Pinpoint the cell where the given text exists, returning its (X, Y) midpoint coordinate. 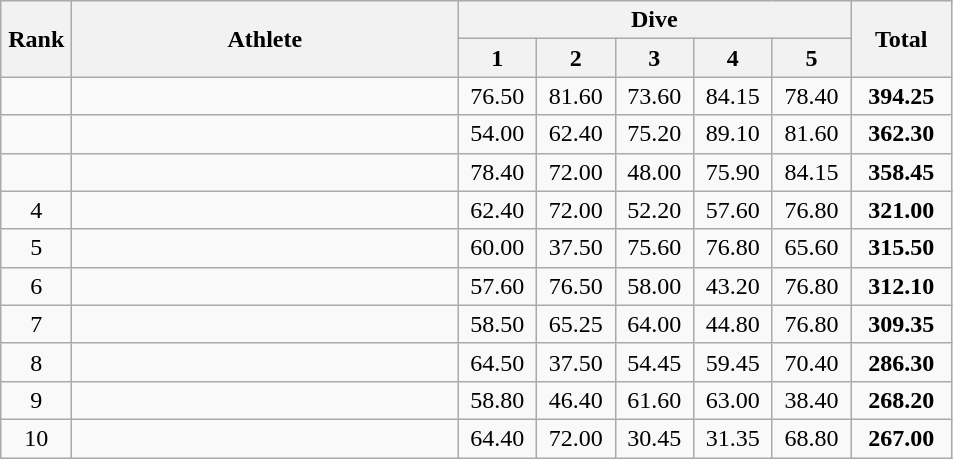
3 (654, 58)
64.50 (498, 362)
63.00 (734, 400)
68.80 (812, 438)
Total (902, 39)
60.00 (498, 248)
64.00 (654, 324)
75.90 (734, 172)
58.50 (498, 324)
75.60 (654, 248)
59.45 (734, 362)
54.00 (498, 134)
89.10 (734, 134)
9 (36, 400)
268.20 (902, 400)
65.25 (576, 324)
58.00 (654, 286)
1 (498, 58)
70.40 (812, 362)
Rank (36, 39)
394.25 (902, 96)
31.35 (734, 438)
52.20 (654, 210)
312.10 (902, 286)
6 (36, 286)
2 (576, 58)
362.30 (902, 134)
38.40 (812, 400)
46.40 (576, 400)
58.80 (498, 400)
309.35 (902, 324)
Dive (654, 20)
43.20 (734, 286)
64.40 (498, 438)
358.45 (902, 172)
267.00 (902, 438)
8 (36, 362)
30.45 (654, 438)
7 (36, 324)
321.00 (902, 210)
44.80 (734, 324)
75.20 (654, 134)
315.50 (902, 248)
73.60 (654, 96)
10 (36, 438)
54.45 (654, 362)
48.00 (654, 172)
65.60 (812, 248)
286.30 (902, 362)
61.60 (654, 400)
Athlete (265, 39)
